Search for the cell housing the specified text and yield its [x, y] center coordinate. 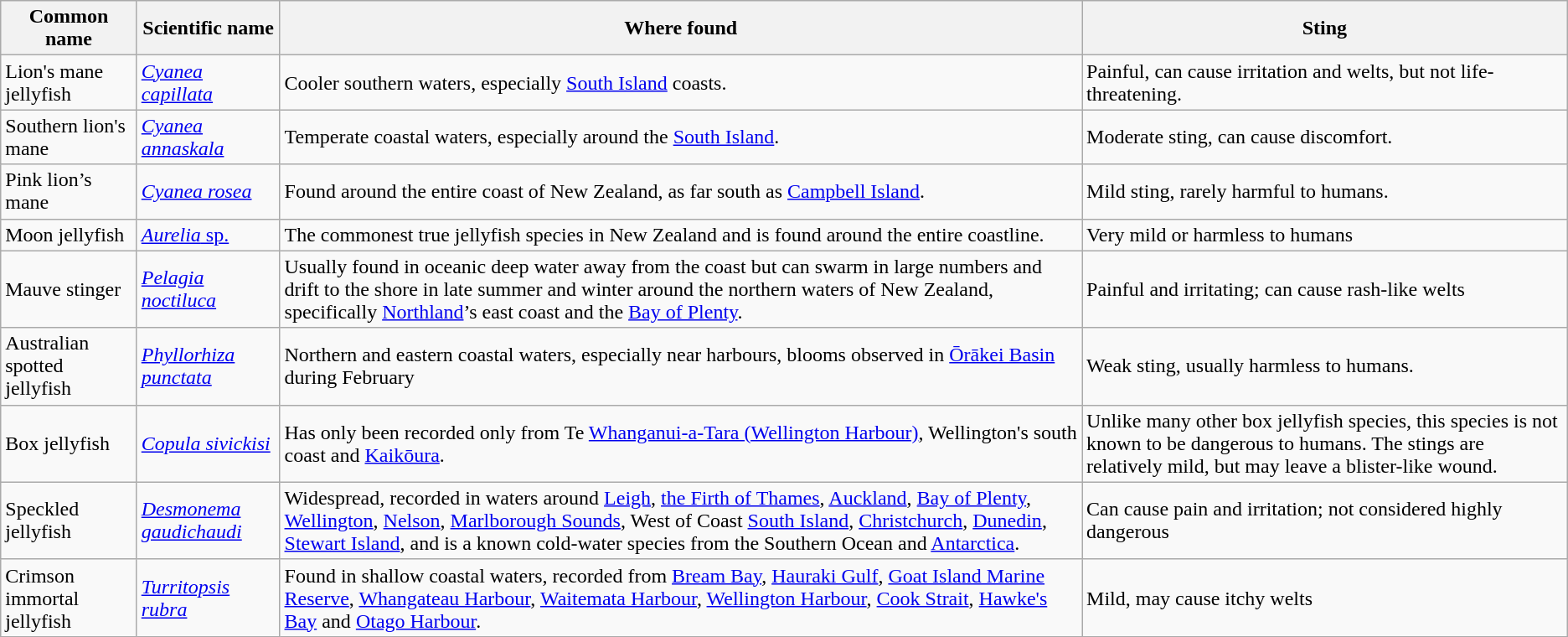
Very mild or harmless to humans [1325, 235]
Southern lion's mane [69, 137]
Copula sivickisi [208, 443]
Desmonema gaudichaudi [208, 520]
Moderate sting, can cause discomfort. [1325, 137]
Box jellyfish [69, 443]
Aurelia sp. [208, 235]
Moon jellyfish [69, 235]
Lion's mane jellyfish [69, 82]
Crimson immortal jellyfish [69, 598]
Sting [1325, 28]
Found around the entire coast of New Zealand, as far south as Campbell Island. [681, 191]
Weak sting, usually harmless to humans. [1325, 366]
Mild, may cause itchy welts [1325, 598]
Cyanea annaskala [208, 137]
Can cause pain and irritation; not considered highly dangerous [1325, 520]
Mild sting, rarely harmful to humans. [1325, 191]
Turritopsis rubra [208, 598]
Mauve stinger [69, 289]
Cooler southern waters, especially South Island coasts. [681, 82]
Speckled jellyfish [69, 520]
Has only been recorded only from Te Whanganui-a-Tara (Wellington Harbour), Wellington's south coast and Kaikōura. [681, 443]
Australian spotted jellyfish [69, 366]
Pelagia noctiluca [208, 289]
Northern and eastern coastal waters, especially near harbours, blooms observed in Ōrākei Basin during February [681, 366]
Cyanea rosea [208, 191]
Cyanea capillata [208, 82]
Temperate coastal waters, especially around the South Island. [681, 137]
Pink lion’s mane [69, 191]
Where found [681, 28]
Painful and irritating; can cause rash-like welts [1325, 289]
Phyllorhiza punctata [208, 366]
The commonest true jellyfish species in New Zealand and is found around the entire coastline. [681, 235]
Common name [69, 28]
Painful, can cause irritation and welts, but not life-threatening. [1325, 82]
Scientific name [208, 28]
